Determine the [x, y] coordinate at the center of the cell enclosing the given text.  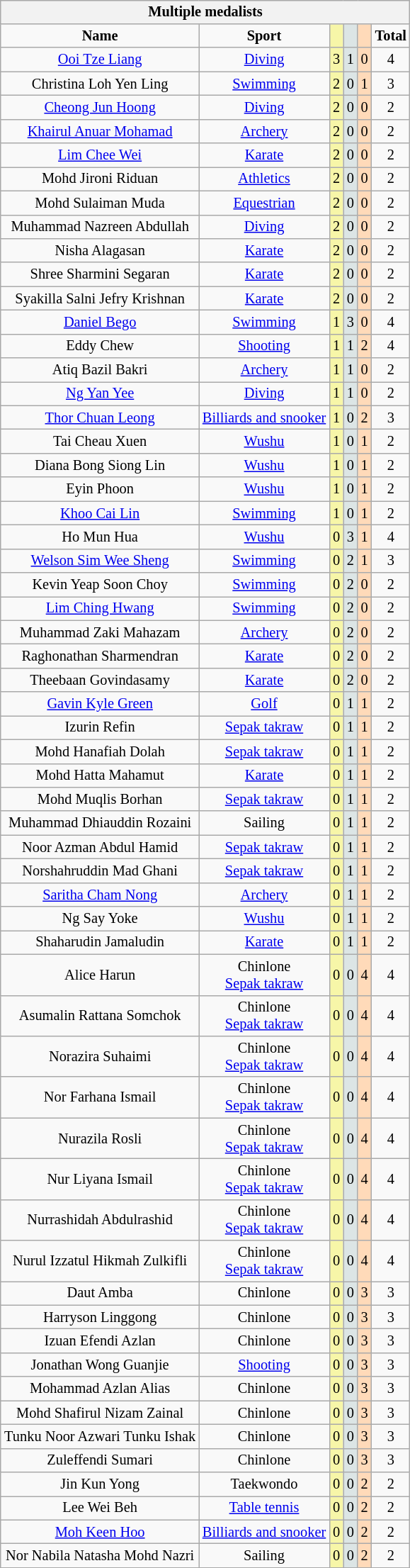
Lee Wei Beh [100, 1508]
Athletics [264, 179]
Atiq Bazil Bakri [100, 370]
Jin Kun Yong [100, 1484]
Ng Say Yoke [100, 919]
Daut Amba [100, 1294]
Norazira Suhaimi [100, 1057]
Lim Chee Wei [100, 155]
Nor Farhana Ismail [100, 1097]
Mohd Muqlis Borhan [100, 800]
Nurazila Rosli [100, 1138]
Welson Sim Wee Sheng [100, 561]
Khoo Cai Lin [100, 513]
Daniel Bego [100, 323]
Nurul Izzatul Hikmah Zulkifli [100, 1261]
Ooi Tze Liang [100, 60]
Nisha Alagasan [100, 251]
Ho Mun Hua [100, 537]
Muhammad Zaki Mahazam [100, 632]
Gavin Kyle Green [100, 704]
Mohd Jironi Riduan [100, 179]
Khairul Anuar Mohamad [100, 131]
Muhammad Nazreen Abdullah [100, 227]
Izurin Refin [100, 728]
Diana Bong Siong Lin [100, 466]
Nor Nabila Natasha Mohd Nazri [100, 1556]
Eyin Phoon [100, 489]
Muhammad Dhiauddin Rozaini [100, 823]
Norshahruddin Mad Ghani [100, 871]
Shaharudin Jamaludin [100, 943]
Noor Azman Abdul Hamid [100, 847]
Sport [264, 36]
Jonathan Wong Guanjie [100, 1365]
Harryson Linggong [100, 1317]
Shree Sharmini Segaran [100, 274]
Eddy Chew [100, 346]
Equestrian [264, 203]
Table tennis [264, 1508]
Christina Loh Yen Ling [100, 84]
Golf [264, 704]
Tunku Noor Azwari Tunku Ishak [100, 1437]
Tai Cheau Xuen [100, 442]
Name [100, 36]
Ng Yan Yee [100, 394]
Total [391, 36]
Cheong Jun Hoong [100, 108]
Mohd Hatta Mahamut [100, 775]
Izuan Efendi Azlan [100, 1341]
Moh Keen Hoo [100, 1532]
Alice Harun [100, 975]
Nur Liyana Ismail [100, 1180]
Lim Ching Hwang [100, 609]
Zuleffendi Sumari [100, 1460]
Nurrashidah Abdulrashid [100, 1220]
Taekwondo [264, 1484]
Saritha Cham Nong [100, 895]
Asumalin Rattana Somchok [100, 1016]
Mohammad Azlan Alias [100, 1389]
Multiple medalists [205, 12]
Thor Chuan Leong [100, 418]
Theebaan Govindasamy [100, 681]
Syakilla Salni Jefry Krishnan [100, 298]
Kevin Yeap Soon Choy [100, 585]
Mohd Shafirul Nizam Zainal [100, 1413]
Mohd Sulaiman Muda [100, 203]
Mohd Hanafiah Dolah [100, 751]
Raghonathan Sharmendran [100, 656]
